Search for the cell housing the specified text and yield its (x, y) center coordinate. 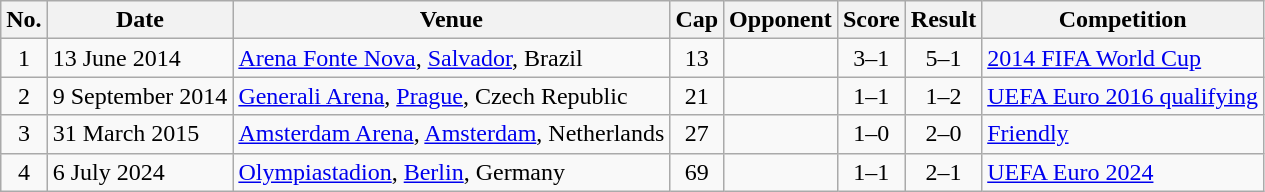
1–2 (943, 96)
6 July 2024 (140, 172)
Opponent (781, 20)
Score (871, 20)
1–0 (871, 134)
4 (24, 172)
Result (943, 20)
2–1 (943, 172)
Date (140, 20)
13 (697, 58)
27 (697, 134)
Amsterdam Arena, Amsterdam, Netherlands (452, 134)
Friendly (1123, 134)
69 (697, 172)
2 (24, 96)
UEFA Euro 2016 qualifying (1123, 96)
21 (697, 96)
Olympiastadion, Berlin, Germany (452, 172)
UEFA Euro 2024 (1123, 172)
Cap (697, 20)
Venue (452, 20)
5–1 (943, 58)
Arena Fonte Nova, Salvador, Brazil (452, 58)
13 June 2014 (140, 58)
2–0 (943, 134)
3–1 (871, 58)
No. (24, 20)
2014 FIFA World Cup (1123, 58)
1 (24, 58)
3 (24, 134)
Generali Arena, Prague, Czech Republic (452, 96)
Competition (1123, 20)
31 March 2015 (140, 134)
9 September 2014 (140, 96)
